Return [x, y] of the center of cell containing provided text 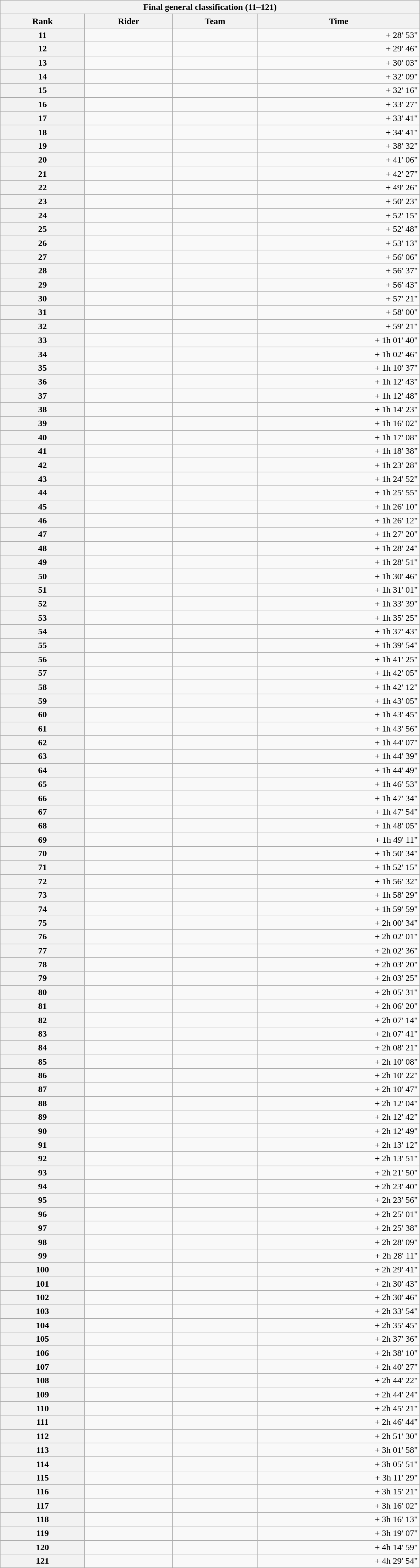
71 [43, 867]
+ 1h 10' 37" [338, 368]
81 [43, 1006]
+ 32' 09" [338, 77]
+ 2h 35' 45" [338, 1325]
56 [43, 659]
+ 1h 26' 12" [338, 520]
Final general classification (11–121) [210, 7]
+ 1h 42' 12" [338, 687]
74 [43, 909]
+ 1h 56' 32" [338, 881]
+ 2h 08' 21" [338, 1048]
68 [43, 826]
+ 2h 06' 20" [338, 1006]
15 [43, 90]
+ 2h 30' 43" [338, 1283]
+ 34' 41" [338, 132]
+ 2h 07' 41" [338, 1034]
+ 1h 17' 08" [338, 437]
+ 2h 23' 56" [338, 1200]
108 [43, 1381]
Time [338, 21]
+ 1h 01' 40" [338, 340]
+ 1h 39' 54" [338, 645]
89 [43, 1117]
+ 1h 31' 01" [338, 590]
98 [43, 1242]
+ 1h 14' 23" [338, 410]
+ 2h 37' 36" [338, 1339]
101 [43, 1283]
12 [43, 49]
83 [43, 1034]
117 [43, 1506]
+ 1h 52' 15" [338, 867]
Rank [43, 21]
+ 2h 07' 14" [338, 1020]
+ 2h 02' 36" [338, 951]
114 [43, 1464]
96 [43, 1214]
38 [43, 410]
115 [43, 1478]
+ 2h 10' 08" [338, 1062]
+ 56' 06" [338, 257]
Team [215, 21]
75 [43, 923]
+ 2h 40' 27" [338, 1367]
+ 1h 44' 49" [338, 770]
+ 2h 29' 41" [338, 1269]
+ 2h 03' 25" [338, 978]
+ 1h 12' 48" [338, 395]
118 [43, 1520]
111 [43, 1422]
66 [43, 798]
106 [43, 1353]
+ 52' 15" [338, 215]
+ 1h 43' 45" [338, 715]
+ 2h 45' 21" [338, 1408]
+ 2h 25' 38" [338, 1228]
+ 2h 33' 54" [338, 1311]
+ 1h 59' 59" [338, 909]
40 [43, 437]
+ 3h 16' 13" [338, 1520]
116 [43, 1491]
+ 52' 48" [338, 229]
+ 1h 46' 53" [338, 784]
110 [43, 1408]
59 [43, 701]
52 [43, 604]
18 [43, 132]
87 [43, 1089]
65 [43, 784]
30 [43, 299]
21 [43, 174]
67 [43, 812]
+ 2h 00' 34" [338, 923]
28 [43, 271]
+ 1h 12' 43" [338, 382]
+ 2h 10' 47" [338, 1089]
84 [43, 1048]
+ 2h 05' 31" [338, 992]
16 [43, 104]
17 [43, 118]
+ 1h 26' 10" [338, 507]
120 [43, 1547]
23 [43, 202]
+ 1h 47' 34" [338, 798]
20 [43, 160]
43 [43, 479]
105 [43, 1339]
42 [43, 465]
24 [43, 215]
78 [43, 964]
60 [43, 715]
+ 42' 27" [338, 174]
+ 2h 12' 49" [338, 1131]
+ 3h 15' 21" [338, 1491]
37 [43, 395]
+ 1h 43' 05" [338, 701]
27 [43, 257]
31 [43, 312]
+ 4h 29' 54" [338, 1561]
+ 1h 37' 43" [338, 632]
+ 1h 27' 20" [338, 534]
91 [43, 1145]
119 [43, 1533]
48 [43, 548]
+ 1h 41' 25" [338, 659]
102 [43, 1298]
70 [43, 854]
+ 4h 14' 59" [338, 1547]
14 [43, 77]
+ 1h 44' 07" [338, 742]
+ 2h 25' 01" [338, 1214]
34 [43, 354]
35 [43, 368]
+ 50' 23" [338, 202]
+ 1h 30' 46" [338, 576]
+ 58' 00" [338, 312]
39 [43, 424]
113 [43, 1450]
+ 2h 23' 40" [338, 1186]
92 [43, 1159]
121 [43, 1561]
58 [43, 687]
+ 1h 25' 55" [338, 493]
76 [43, 937]
63 [43, 756]
19 [43, 146]
+ 1h 33' 39" [338, 604]
+ 28' 53" [338, 35]
+ 3h 01' 58" [338, 1450]
22 [43, 188]
+ 2h 28' 09" [338, 1242]
+ 49' 26" [338, 188]
82 [43, 1020]
53 [43, 618]
+ 2h 12' 42" [338, 1117]
+ 1h 58' 29" [338, 895]
+ 1h 02' 46" [338, 354]
+ 33' 41" [338, 118]
+ 1h 44' 39" [338, 756]
+ 2h 03' 20" [338, 964]
85 [43, 1062]
29 [43, 285]
+ 1h 23' 28" [338, 465]
62 [43, 742]
33 [43, 340]
+ 2h 12' 04" [338, 1103]
+ 1h 35' 25" [338, 618]
+ 2h 38' 10" [338, 1353]
25 [43, 229]
+ 1h 28' 24" [338, 548]
13 [43, 63]
97 [43, 1228]
+ 3h 16' 02" [338, 1506]
44 [43, 493]
+ 56' 43" [338, 285]
+ 38' 32" [338, 146]
100 [43, 1269]
49 [43, 562]
+ 3h 05' 51" [338, 1464]
72 [43, 881]
109 [43, 1395]
55 [43, 645]
+ 1h 50' 34" [338, 854]
104 [43, 1325]
+ 2h 30' 46" [338, 1298]
+ 1h 48' 05" [338, 826]
36 [43, 382]
64 [43, 770]
+ 1h 16' 02" [338, 424]
88 [43, 1103]
77 [43, 951]
61 [43, 729]
80 [43, 992]
95 [43, 1200]
+ 3h 19' 07" [338, 1533]
41 [43, 451]
57 [43, 673]
+ 2h 44' 24" [338, 1395]
+ 33' 27" [338, 104]
+ 1h 43' 56" [338, 729]
+ 2h 46' 44" [338, 1422]
54 [43, 632]
+ 53' 13" [338, 243]
107 [43, 1367]
26 [43, 243]
79 [43, 978]
+ 29' 46" [338, 49]
+ 1h 47' 54" [338, 812]
Rider [128, 21]
+ 2h 13' 12" [338, 1145]
103 [43, 1311]
99 [43, 1256]
+ 1h 18' 38" [338, 451]
+ 2h 28' 11" [338, 1256]
32 [43, 326]
+ 1h 49' 11" [338, 839]
93 [43, 1173]
+ 3h 11' 29" [338, 1478]
+ 30' 03" [338, 63]
+ 2h 51' 30" [338, 1436]
50 [43, 576]
+ 1h 28' 51" [338, 562]
+ 1h 24' 52" [338, 479]
+ 1h 42' 05" [338, 673]
+ 2h 02' 01" [338, 937]
+ 57' 21" [338, 299]
46 [43, 520]
51 [43, 590]
+ 2h 10' 22" [338, 1076]
+ 56' 37" [338, 271]
112 [43, 1436]
73 [43, 895]
90 [43, 1131]
47 [43, 534]
86 [43, 1076]
+ 41' 06" [338, 160]
+ 2h 44' 22" [338, 1381]
+ 2h 21' 50" [338, 1173]
+ 2h 13' 51" [338, 1159]
11 [43, 35]
45 [43, 507]
94 [43, 1186]
+ 32' 16" [338, 90]
69 [43, 839]
+ 59' 21" [338, 326]
